Pinpoint the cell where the given text exists, returning its (x, y) midpoint coordinate. 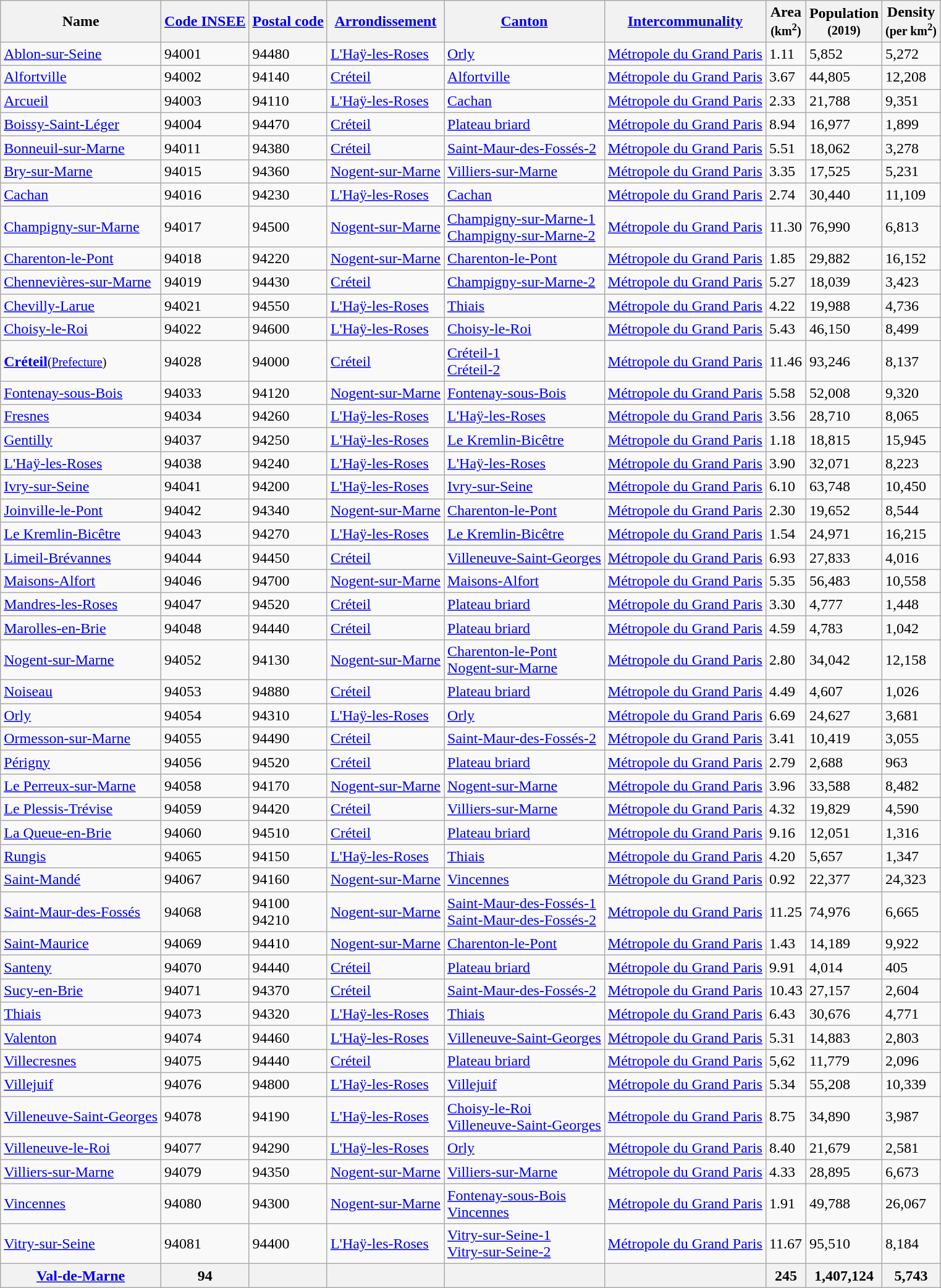
9,320 (911, 393)
94048 (205, 628)
Marolles-en-Brie (81, 628)
1,448 (911, 604)
6,813 (911, 226)
4,014 (844, 967)
94550 (288, 306)
16,152 (911, 258)
32,071 (844, 463)
963 (911, 762)
3.90 (786, 463)
18,039 (844, 282)
Saint-Maur-des-Fossés (81, 912)
1,899 (911, 124)
Ablon-sur-Seine (81, 54)
5,657 (844, 856)
5.58 (786, 393)
Sucy-en-Brie (81, 990)
94450 (288, 557)
94430 (288, 282)
Intercommunality (685, 21)
2,581 (911, 1148)
94360 (288, 171)
94069 (205, 943)
27,157 (844, 990)
94011 (205, 148)
Joinville-le-Pont (81, 510)
94059 (205, 809)
94041 (205, 487)
Rungis (81, 856)
94230 (288, 195)
3,987 (911, 1117)
5.43 (786, 329)
49,788 (844, 1203)
94046 (205, 581)
Saint-Mandé (81, 880)
6,665 (911, 912)
95,510 (844, 1244)
4.49 (786, 692)
19,829 (844, 809)
Chennevières-sur-Marne (81, 282)
1,042 (911, 628)
6,673 (911, 1172)
4,590 (911, 809)
28,895 (844, 1172)
8,482 (911, 786)
1.54 (786, 534)
94410 (288, 943)
94800 (288, 1085)
9410094210 (288, 912)
3.67 (786, 77)
Saint-Maur-des-Fossés-1Saint-Maur-des-Fossés-2 (525, 912)
94420 (288, 809)
14,189 (844, 943)
94070 (205, 967)
9.16 (786, 833)
19,652 (844, 510)
3.35 (786, 171)
4,736 (911, 306)
94120 (288, 393)
94130 (288, 660)
94270 (288, 534)
21,788 (844, 101)
Arrondissement (386, 21)
94068 (205, 912)
94073 (205, 1014)
Area(km2) (786, 21)
94190 (288, 1117)
94054 (205, 715)
Saint-Maurice (81, 943)
94490 (288, 739)
405 (911, 967)
94880 (288, 692)
4.33 (786, 1172)
5.35 (786, 581)
Vitry-sur-Seine-1Vitry-sur-Seine-2 (525, 1244)
Fresnes (81, 416)
Bonneuil-sur-Marne (81, 148)
Créteil-1Créteil-2 (525, 361)
6.10 (786, 487)
94170 (288, 786)
94034 (205, 416)
16,977 (844, 124)
24,627 (844, 715)
94076 (205, 1085)
34,890 (844, 1117)
Créteil(Prefecture) (81, 361)
94310 (288, 715)
94056 (205, 762)
2.80 (786, 660)
56,483 (844, 581)
94150 (288, 856)
94017 (205, 226)
94071 (205, 990)
93,246 (844, 361)
4.22 (786, 306)
8,499 (911, 329)
Champigny-sur-Marne (81, 226)
94220 (288, 258)
Code INSEE (205, 21)
74,976 (844, 912)
14,883 (844, 1037)
3.30 (786, 604)
94015 (205, 171)
44,805 (844, 77)
Mandres-les-Roses (81, 604)
4,016 (911, 557)
52,008 (844, 393)
94000 (288, 361)
94110 (288, 101)
24,323 (911, 880)
94370 (288, 990)
30,440 (844, 195)
10,339 (911, 1085)
6.43 (786, 1014)
Champigny-sur-Marne-2 (525, 282)
5.31 (786, 1037)
94067 (205, 880)
4,771 (911, 1014)
Vitry-sur-Seine (81, 1244)
94260 (288, 416)
Val-de-Marne (81, 1276)
94022 (205, 329)
Champigny-sur-Marne-1Champigny-sur-Marne-2 (525, 226)
Villeneuve-le-Roi (81, 1148)
1,347 (911, 856)
4.32 (786, 809)
3,055 (911, 739)
34,042 (844, 660)
9,922 (911, 943)
94200 (288, 487)
94400 (288, 1244)
2.74 (786, 195)
94340 (288, 510)
2.33 (786, 101)
10,558 (911, 581)
6.93 (786, 557)
Noiseau (81, 692)
2.79 (786, 762)
Population(2019) (844, 21)
1.18 (786, 440)
94 (205, 1276)
1.85 (786, 258)
29,882 (844, 258)
5,743 (911, 1276)
94002 (205, 77)
94028 (205, 361)
Le Perreux-sur-Marne (81, 786)
94065 (205, 856)
19,988 (844, 306)
94240 (288, 463)
94250 (288, 440)
11,779 (844, 1061)
8.75 (786, 1117)
94001 (205, 54)
4.20 (786, 856)
8.40 (786, 1148)
63,748 (844, 487)
94074 (205, 1037)
16,215 (911, 534)
12,158 (911, 660)
11.67 (786, 1244)
Name (81, 21)
Canton (525, 21)
Ormesson-sur-Marne (81, 739)
94053 (205, 692)
3,681 (911, 715)
Charenton-le-PontNogent-sur-Marne (525, 660)
5.51 (786, 148)
Fontenay-sous-BoisVincennes (525, 1203)
1,316 (911, 833)
94018 (205, 258)
94043 (205, 534)
Santeny (81, 967)
94320 (288, 1014)
94350 (288, 1172)
94470 (288, 124)
4,777 (844, 604)
8,137 (911, 361)
26,067 (911, 1203)
Villecresnes (81, 1061)
28,710 (844, 416)
Bry-sur-Marne (81, 171)
1.43 (786, 943)
4,783 (844, 628)
1,407,124 (844, 1276)
94081 (205, 1244)
5.34 (786, 1085)
3.56 (786, 416)
94037 (205, 440)
94004 (205, 124)
1.91 (786, 1203)
94300 (288, 1203)
94079 (205, 1172)
3.96 (786, 786)
2,688 (844, 762)
3,423 (911, 282)
5.27 (786, 282)
245 (786, 1276)
22,377 (844, 880)
2.30 (786, 510)
10.43 (786, 990)
9,351 (911, 101)
94078 (205, 1117)
24,971 (844, 534)
46,150 (844, 329)
94052 (205, 660)
94080 (205, 1203)
94021 (205, 306)
4,607 (844, 692)
15,945 (911, 440)
5,272 (911, 54)
30,676 (844, 1014)
94700 (288, 581)
0.92 (786, 880)
La Queue-en-Brie (81, 833)
5,852 (844, 54)
Limeil-Brévannes (81, 557)
Arcueil (81, 101)
Chevilly-Larue (81, 306)
94038 (205, 463)
10,450 (911, 487)
8.94 (786, 124)
94510 (288, 833)
1.11 (786, 54)
2,096 (911, 1061)
94042 (205, 510)
11.30 (786, 226)
Boissy-Saint-Léger (81, 124)
2,803 (911, 1037)
94140 (288, 77)
76,990 (844, 226)
94003 (205, 101)
94500 (288, 226)
5,62 (786, 1061)
4.59 (786, 628)
94160 (288, 880)
94047 (205, 604)
94055 (205, 739)
17,525 (844, 171)
Choisy-le-RoiVilleneuve-Saint-Georges (525, 1117)
11,109 (911, 195)
5,231 (911, 171)
33,588 (844, 786)
94077 (205, 1148)
Density(per km2) (911, 21)
6.69 (786, 715)
94600 (288, 329)
Périgny (81, 762)
Valenton (81, 1037)
3,278 (911, 148)
94460 (288, 1037)
94380 (288, 148)
94058 (205, 786)
94290 (288, 1148)
8,544 (911, 510)
55,208 (844, 1085)
94033 (205, 393)
9.91 (786, 967)
11.25 (786, 912)
8,223 (911, 463)
1,026 (911, 692)
94016 (205, 195)
3.41 (786, 739)
27,833 (844, 557)
94075 (205, 1061)
94019 (205, 282)
21,679 (844, 1148)
18,062 (844, 148)
Gentilly (81, 440)
18,815 (844, 440)
8,065 (911, 416)
94044 (205, 557)
94480 (288, 54)
Postal code (288, 21)
8,184 (911, 1244)
2,604 (911, 990)
Le Plessis-Trévise (81, 809)
11.46 (786, 361)
94060 (205, 833)
12,051 (844, 833)
10,419 (844, 739)
12,208 (911, 77)
